Find where the given text appears and provide that cell's center as (x, y) coordinate. 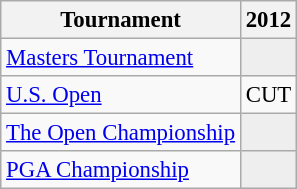
Tournament (121, 20)
PGA Championship (121, 170)
The Open Championship (121, 133)
U.S. Open (121, 95)
CUT (268, 95)
2012 (268, 20)
Masters Tournament (121, 58)
